Extract the [X, Y] coordinate from the center of the cell holding the provided text.  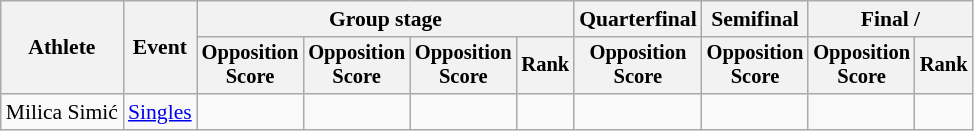
Final / [890, 19]
Group stage [386, 19]
Quarterfinal [638, 19]
Milica Simić [62, 112]
Athlete [62, 48]
Event [160, 48]
Singles [160, 112]
Semifinal [756, 19]
